Search for the cell housing the specified text and yield its (x, y) center coordinate. 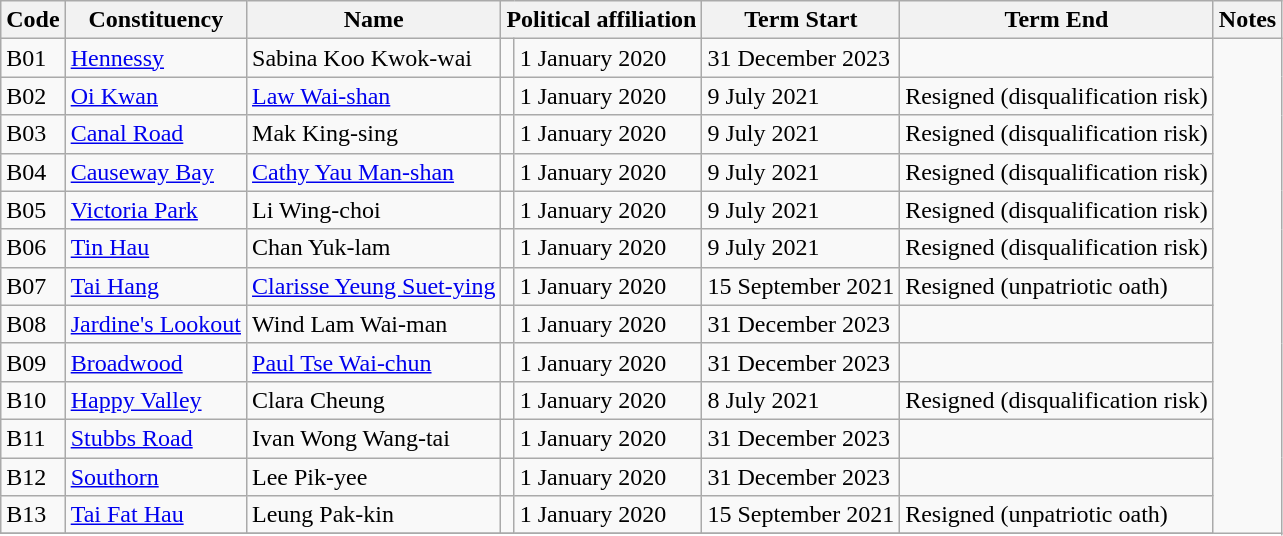
Victoria Park (156, 210)
B03 (33, 134)
B10 (33, 400)
Notes (1247, 20)
Constituency (156, 20)
Chan Yuk-lam (374, 248)
B11 (33, 438)
Mak King-sing (374, 134)
B13 (33, 515)
B07 (33, 286)
Political affiliation (602, 20)
B05 (33, 210)
Happy Valley (156, 400)
Law Wai-shan (374, 96)
B04 (33, 172)
Name (374, 20)
B02 (33, 96)
Term Start (801, 20)
Canal Road (156, 134)
Term End (1057, 20)
Jardine's Lookout (156, 324)
Clara Cheung (374, 400)
Oi Kwan (156, 96)
Tai Hang (156, 286)
Cathy Yau Man-shan (374, 172)
Wind Lam Wai-man (374, 324)
Southorn (156, 477)
Li Wing-choi (374, 210)
B06 (33, 248)
Broadwood (156, 362)
Paul Tse Wai-chun (374, 362)
B08 (33, 324)
Causeway Bay (156, 172)
B12 (33, 477)
Clarisse Yeung Suet-ying (374, 286)
Leung Pak-kin (374, 515)
8 July 2021 (801, 400)
Tin Hau (156, 248)
B09 (33, 362)
Sabina Koo Kwok-wai (374, 58)
Ivan Wong Wang-tai (374, 438)
Hennessy (156, 58)
Tai Fat Hau (156, 515)
B01 (33, 58)
Stubbs Road (156, 438)
Lee Pik-yee (374, 477)
Code (33, 20)
